Determine the (X, Y) coordinate at the center of the cell enclosing the given text.  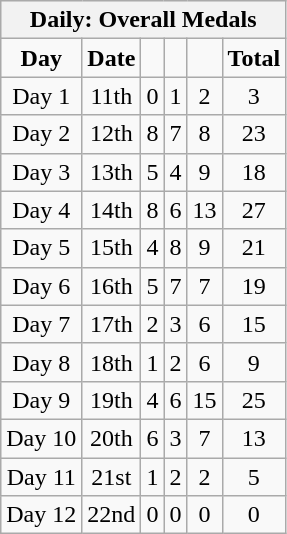
13th (112, 172)
Day 8 (42, 362)
14th (112, 210)
Day 6 (42, 286)
21 (254, 248)
Day 1 (42, 96)
Day 12 (42, 515)
Day (42, 58)
20th (112, 438)
Day 3 (42, 172)
Daily: Overall Medals (144, 20)
Day 9 (42, 400)
Day 10 (42, 438)
19th (112, 400)
Date (112, 58)
27 (254, 210)
23 (254, 134)
25 (254, 400)
22nd (112, 515)
12th (112, 134)
16th (112, 286)
Day 2 (42, 134)
18th (112, 362)
19 (254, 286)
Day 5 (42, 248)
Total (254, 58)
11th (112, 96)
Day 4 (42, 210)
21st (112, 477)
17th (112, 324)
Day 11 (42, 477)
18 (254, 172)
15th (112, 248)
Day 7 (42, 324)
